Locate the cell with the specified text and output its (X, Y) center coordinate. 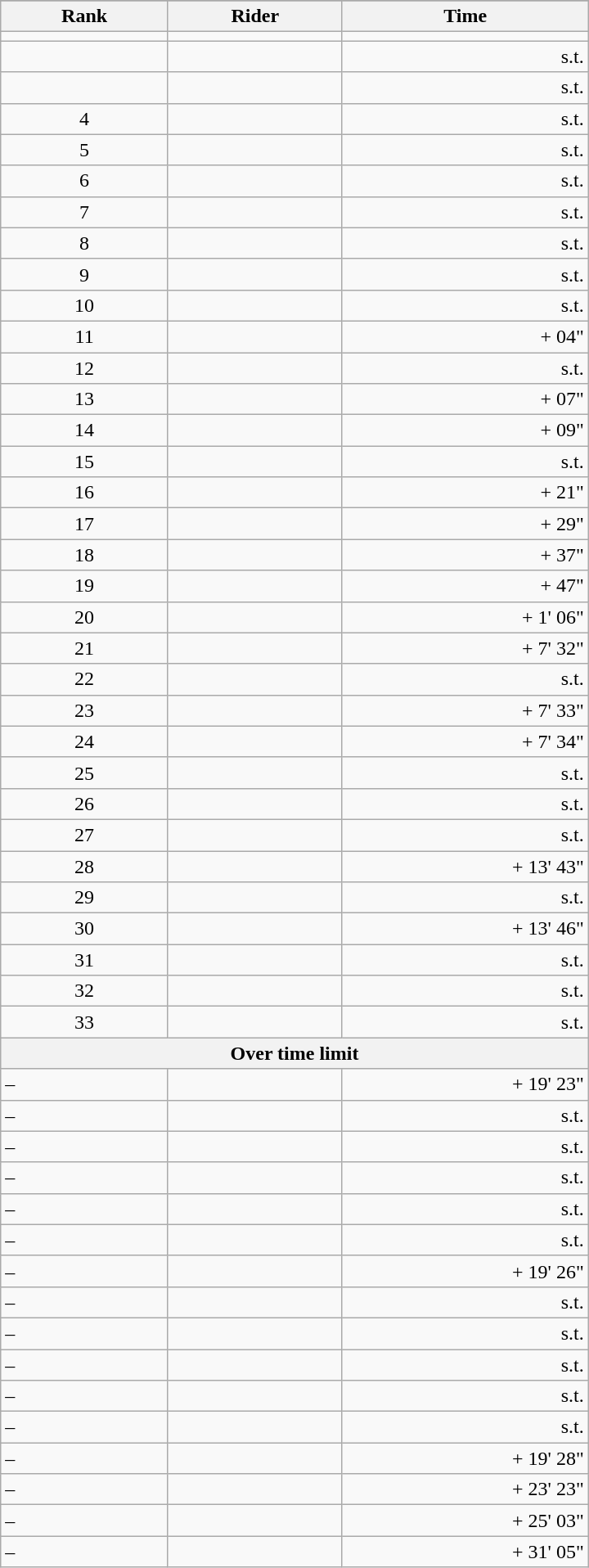
14 (85, 430)
13 (85, 399)
18 (85, 555)
10 (85, 305)
+ 25' 03" (465, 1521)
7 (85, 212)
+ 23' 23" (465, 1489)
24 (85, 741)
+ 13' 43" (465, 867)
15 (85, 462)
+ 1' 06" (465, 617)
+ 21" (465, 493)
+ 31' 05" (465, 1552)
21 (85, 648)
+ 07" (465, 399)
+ 7' 34" (465, 741)
+ 19' 23" (465, 1084)
30 (85, 929)
Rider (255, 16)
8 (85, 243)
Rank (85, 16)
6 (85, 181)
+ 19' 26" (465, 1271)
31 (85, 960)
22 (85, 679)
20 (85, 617)
28 (85, 867)
+ 13' 46" (465, 929)
+ 37" (465, 555)
33 (85, 1022)
4 (85, 119)
9 (85, 274)
+ 29" (465, 524)
32 (85, 991)
5 (85, 150)
27 (85, 835)
+ 7' 33" (465, 710)
25 (85, 773)
11 (85, 336)
19 (85, 586)
26 (85, 804)
23 (85, 710)
+ 09" (465, 430)
Time (465, 16)
12 (85, 367)
29 (85, 898)
+ 04" (465, 336)
Over time limit (294, 1053)
+ 47" (465, 586)
+ 7' 32" (465, 648)
17 (85, 524)
16 (85, 493)
+ 19' 28" (465, 1458)
